From the cell containing the given text, extract its center point as (x, y) coordinate. 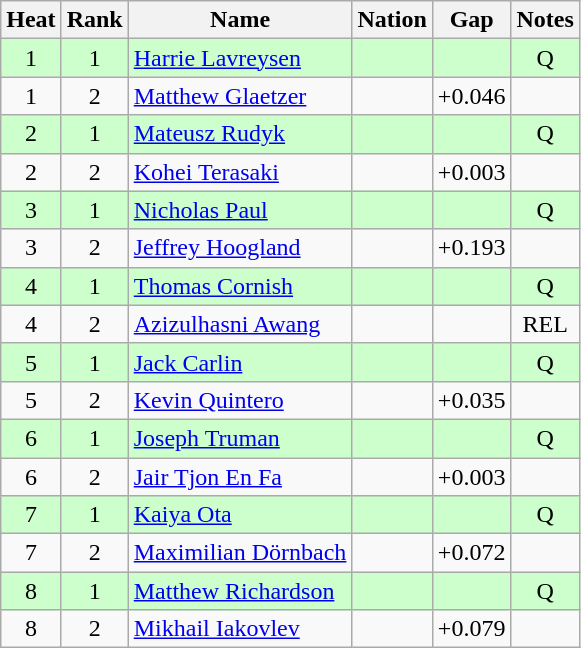
Kohei Terasaki (240, 172)
Kevin Quintero (240, 400)
Jack Carlin (240, 362)
Jair Tjon En Fa (240, 477)
REL (545, 324)
Thomas Cornish (240, 286)
Jeffrey Hoogland (240, 248)
+0.072 (472, 553)
+0.193 (472, 248)
Gap (472, 20)
Rank (94, 20)
Kaiya Ota (240, 515)
Maximilian Dörnbach (240, 553)
+0.046 (472, 96)
Matthew Glaetzer (240, 96)
Matthew Richardson (240, 591)
Joseph Truman (240, 438)
Mikhail Iakovlev (240, 629)
Heat (31, 20)
Nation (392, 20)
Harrie Lavreysen (240, 58)
Mateusz Rudyk (240, 134)
+0.079 (472, 629)
+0.035 (472, 400)
Notes (545, 20)
Name (240, 20)
Azizulhasni Awang (240, 324)
Nicholas Paul (240, 210)
